For the text-containing cell, return its midpoint in [X, Y] coordinate format. 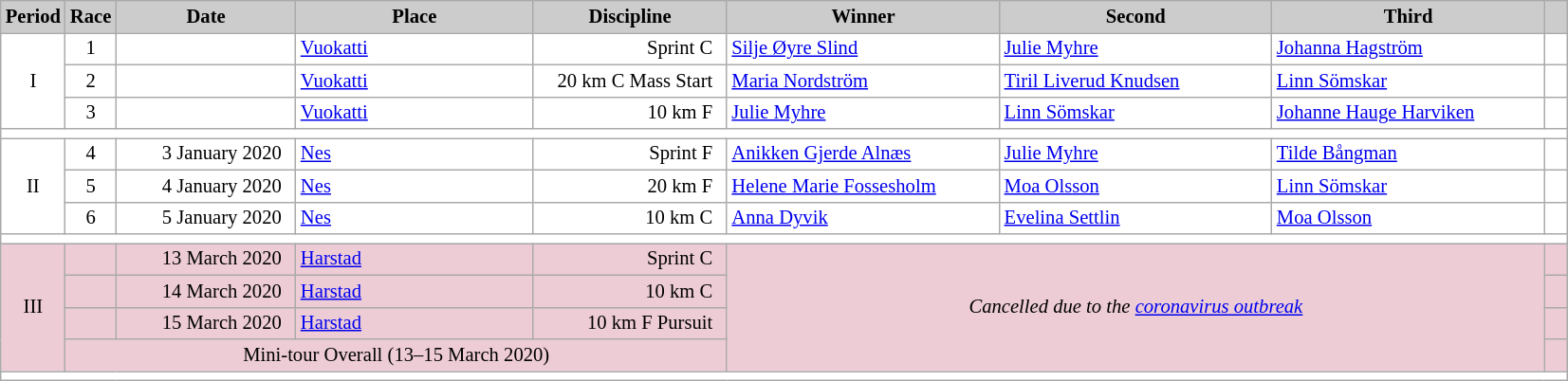
Date [206, 16]
Period [33, 16]
Maria Nordström [863, 81]
Cancelled due to the coronavirus outbreak [1135, 307]
Anikken Gjerde Alnæs [863, 154]
Winner [863, 16]
2 [91, 81]
Helene Marie Fossesholm [863, 186]
5 [91, 186]
II [33, 186]
Tiril Liverud Knudsen [1136, 81]
Sprint F [630, 154]
Johanna Hagström [1408, 48]
13 March 2020 [206, 259]
Silje Øyre Slind [863, 48]
4 [91, 154]
Johanne Hauge Harviken [1408, 113]
4 January 2020 [206, 186]
14 March 2020 [206, 291]
3 [91, 113]
Discipline [630, 16]
20 km C Mass Start [630, 81]
Evelina Settlin [1136, 218]
10 km F [630, 113]
1 [91, 48]
Tilde Bångman [1408, 154]
3 January 2020 [206, 154]
Race [91, 16]
Second [1136, 16]
Mini-tour Overall (13–15 March 2020) [397, 355]
Third [1408, 16]
20 km F [630, 186]
6 [91, 218]
15 March 2020 [206, 323]
III [33, 307]
10 km F Pursuit [630, 323]
Anna Dyvik [863, 218]
5 January 2020 [206, 218]
Place [415, 16]
I [33, 80]
